Return (X, Y) of the center of cell containing provided text 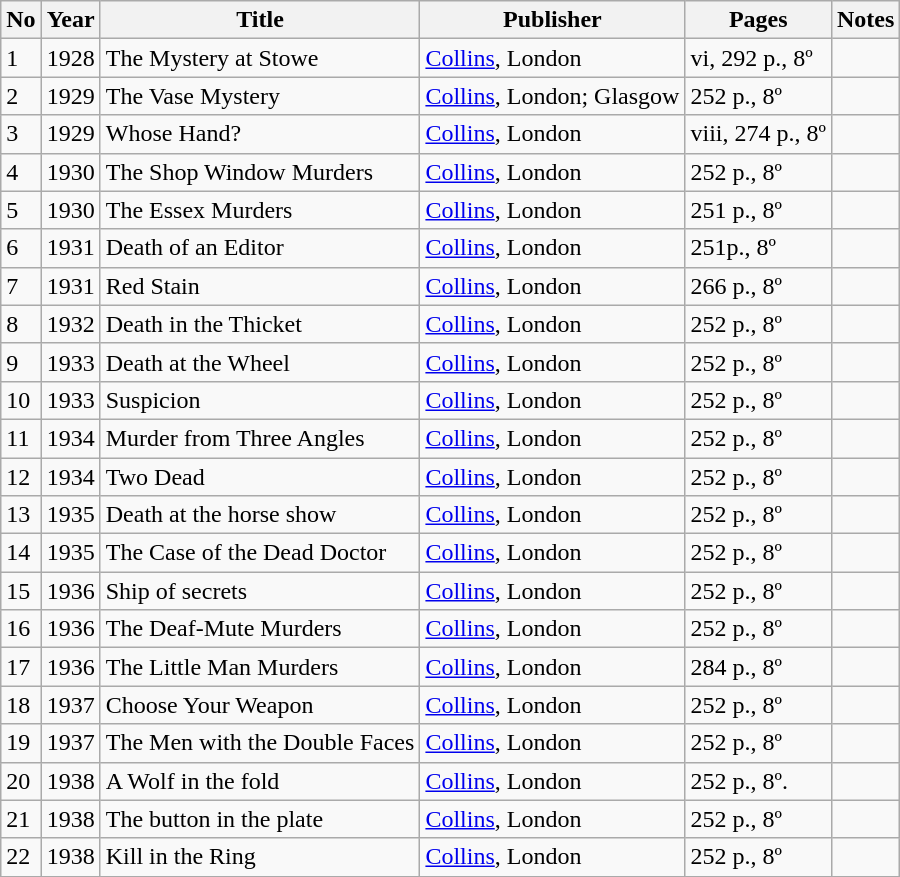
15 (21, 591)
9 (21, 362)
19 (21, 743)
4 (21, 172)
The Mystery at Stowe (260, 58)
viii, 274 p., 8º (758, 134)
10 (21, 400)
vi, 292 p., 8º (758, 58)
Death in the Thicket (260, 324)
Death of an Editor (260, 248)
The button in the plate (260, 819)
252 p., 8º. (758, 781)
Choose Your Weapon (260, 705)
The Men with the Double Faces (260, 743)
Murder from Three Angles (260, 438)
14 (21, 553)
8 (21, 324)
11 (21, 438)
16 (21, 629)
6 (21, 248)
13 (21, 515)
Death at the horse show (260, 515)
251 p., 8º (758, 210)
284 p., 8º (758, 667)
The Vase Mystery (260, 96)
Collins, London; Glasgow (552, 96)
No (21, 20)
17 (21, 667)
12 (21, 477)
266 p., 8º (758, 286)
Title (260, 20)
The Essex Murders (260, 210)
3 (21, 134)
Red Stain (260, 286)
Ship of secrets (260, 591)
The Shop Window Murders (260, 172)
5 (21, 210)
The Deaf-Mute Murders (260, 629)
Publisher (552, 20)
1928 (70, 58)
251p., 8º (758, 248)
A Wolf in the fold (260, 781)
1 (21, 58)
7 (21, 286)
Suspicion (260, 400)
22 (21, 857)
2 (21, 96)
Two Dead (260, 477)
Pages (758, 20)
Death at the Wheel (260, 362)
Whose Hand? (260, 134)
21 (21, 819)
Kill in the Ring (260, 857)
The Little Man Murders (260, 667)
20 (21, 781)
Notes (865, 20)
1932 (70, 324)
The Case of the Dead Doctor (260, 553)
18 (21, 705)
Year (70, 20)
